Locate the cell with the specified text and output its (X, Y) center coordinate. 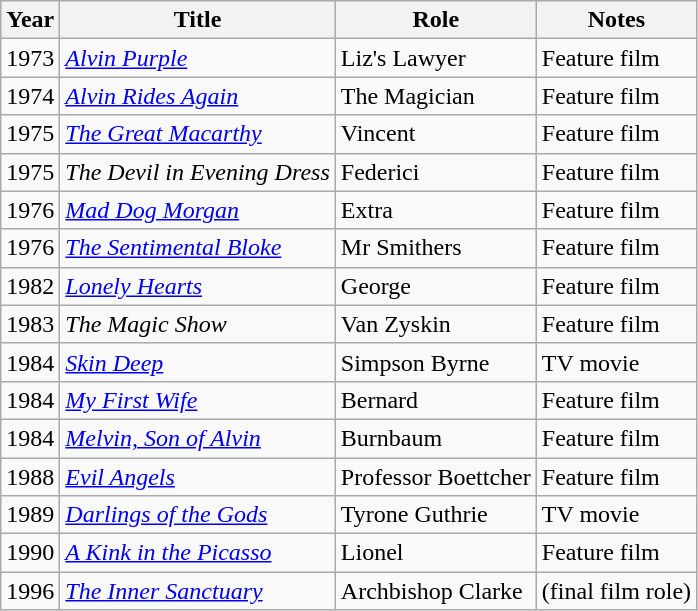
Evil Angels (198, 477)
Mad Dog Morgan (198, 210)
Burnbaum (436, 438)
Bernard (436, 400)
1973 (30, 58)
Archbishop Clarke (436, 591)
Professor Boettcher (436, 477)
Lionel (436, 553)
1989 (30, 515)
1982 (30, 286)
1983 (30, 324)
The Sentimental Bloke (198, 248)
The Devil in Evening Dress (198, 172)
(final film role) (616, 591)
Liz's Lawyer (436, 58)
George (436, 286)
Role (436, 20)
Lonely Hearts (198, 286)
The Magician (436, 96)
The Great Macarthy (198, 134)
Darlings of the Gods (198, 515)
1974 (30, 96)
The Inner Sanctuary (198, 591)
My First Wife (198, 400)
Extra (436, 210)
Van Zyskin (436, 324)
Simpson Byrne (436, 362)
1988 (30, 477)
Tyrone Guthrie (436, 515)
Mr Smithers (436, 248)
Federici (436, 172)
1990 (30, 553)
Skin Deep (198, 362)
A Kink in the Picasso (198, 553)
Vincent (436, 134)
Notes (616, 20)
1996 (30, 591)
The Magic Show (198, 324)
Melvin, Son of Alvin (198, 438)
Year (30, 20)
Alvin Rides Again (198, 96)
Alvin Purple (198, 58)
Title (198, 20)
